For the text-containing cell, return its midpoint in [X, Y] coordinate format. 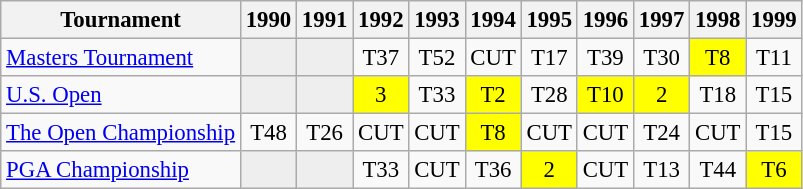
1993 [437, 20]
T26 [325, 133]
T17 [549, 58]
T6 [774, 170]
T48 [268, 133]
U.S. Open [121, 95]
The Open Championship [121, 133]
1997 [661, 20]
1998 [718, 20]
T36 [493, 170]
1991 [325, 20]
1990 [268, 20]
Masters Tournament [121, 58]
T44 [718, 170]
1995 [549, 20]
T18 [718, 95]
1992 [381, 20]
1999 [774, 20]
T28 [549, 95]
1996 [605, 20]
Tournament [121, 20]
PGA Championship [121, 170]
T37 [381, 58]
T11 [774, 58]
T2 [493, 95]
T39 [605, 58]
3 [381, 95]
T30 [661, 58]
T13 [661, 170]
1994 [493, 20]
T52 [437, 58]
T10 [605, 95]
T24 [661, 133]
